Return [X, Y] of the center of cell containing provided text 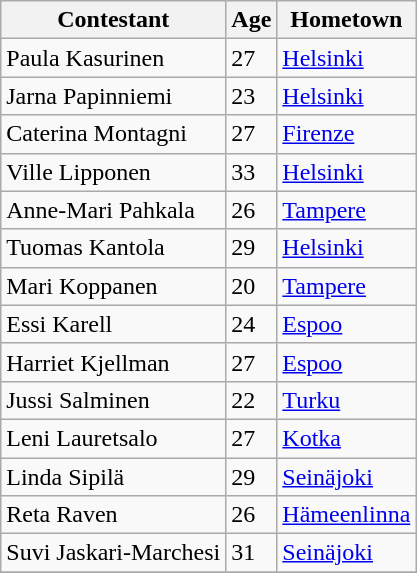
Ville Lipponen [114, 172]
Jarna Papinniemi [114, 96]
33 [252, 172]
Anne-Mari Pahkala [114, 210]
Leni Lauretsalo [114, 438]
Harriet Kjellman [114, 362]
Age [252, 20]
Firenze [346, 134]
Linda Sipilä [114, 477]
Reta Raven [114, 515]
Mari Koppanen [114, 286]
Hämeenlinna [346, 515]
31 [252, 553]
Contestant [114, 20]
Kotka [346, 438]
Suvi Jaskari-Marchesi [114, 553]
Hometown [346, 20]
Turku [346, 400]
Paula Kasurinen [114, 58]
Caterina Montagni [114, 134]
23 [252, 96]
Essi Karell [114, 324]
24 [252, 324]
Tuomas Kantola [114, 248]
Jussi Salminen [114, 400]
20 [252, 286]
22 [252, 400]
